Identify which cell holds the provided text, then report its [x, y] central coordinate. 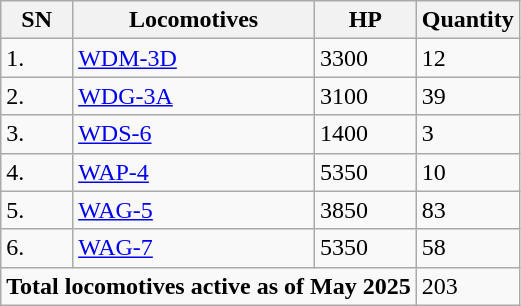
WAP-4 [194, 172]
203 [468, 286]
39 [468, 96]
3300 [365, 58]
83 [468, 210]
Quantity [468, 20]
WAG-5 [194, 210]
1. [37, 58]
3850 [365, 210]
6. [37, 248]
10 [468, 172]
2. [37, 96]
3 [468, 134]
Total locomotives active as of May 2025 [208, 286]
HP [365, 20]
WDG-3A [194, 96]
4. [37, 172]
WDM-3D [194, 58]
WAG-7 [194, 248]
3100 [365, 96]
12 [468, 58]
SN [37, 20]
WDS-6 [194, 134]
5. [37, 210]
58 [468, 248]
Locomotives [194, 20]
3. [37, 134]
1400 [365, 134]
